From the cell containing the given text, extract its center point as [x, y] coordinate. 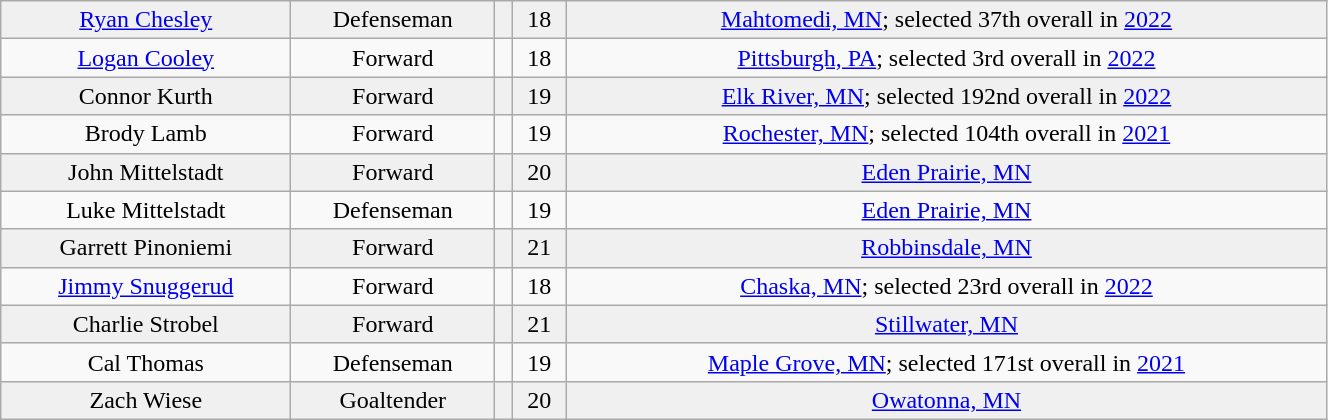
Luke Mittelstadt [146, 210]
Maple Grove, MN; selected 171st overall in 2021 [946, 362]
Goaltender [393, 400]
Cal Thomas [146, 362]
Brody Lamb [146, 134]
Zach Wiese [146, 400]
Ryan Chesley [146, 20]
Chaska, MN; selected 23rd overall in 2022 [946, 286]
Pittsburgh, PA; selected 3rd overall in 2022 [946, 58]
Stillwater, MN [946, 324]
Garrett Pinoniemi [146, 248]
Mahtomedi, MN; selected 37th overall in 2022 [946, 20]
Robbinsdale, MN [946, 248]
John Mittelstadt [146, 172]
Connor Kurth [146, 96]
Jimmy Snuggerud [146, 286]
Owatonna, MN [946, 400]
Rochester, MN; selected 104th overall in 2021 [946, 134]
Charlie Strobel [146, 324]
Logan Cooley [146, 58]
Elk River, MN; selected 192nd overall in 2022 [946, 96]
